Search for the cell housing the specified text and yield its (X, Y) center coordinate. 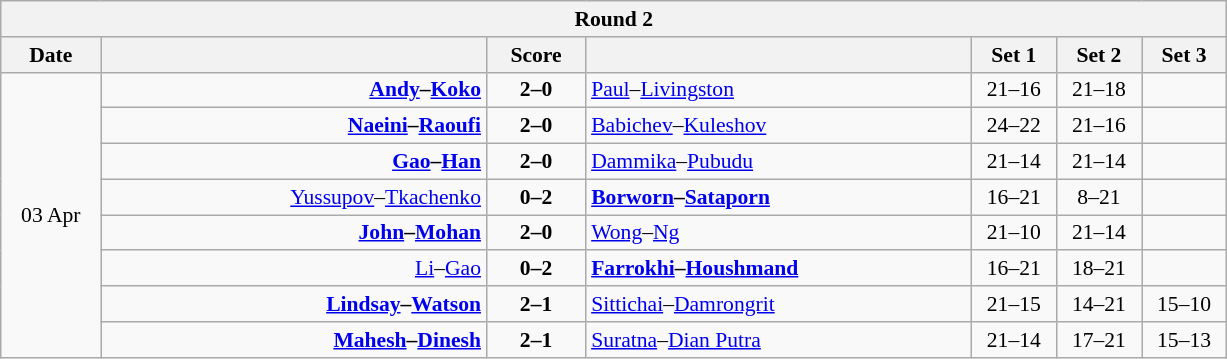
Lindsay–Watson (294, 304)
Farrokhi–Houshmand (778, 269)
15–10 (1184, 304)
Set 1 (1014, 55)
Li–Gao (294, 269)
15–13 (1184, 340)
Gao–Han (294, 162)
Set 3 (1184, 55)
17–21 (1098, 340)
18–21 (1098, 269)
8–21 (1098, 197)
Set 2 (1098, 55)
24–22 (1014, 126)
21–18 (1098, 90)
John–Mohan (294, 233)
Score (536, 55)
Yussupov–Tkachenko (294, 197)
Dammika–Pubudu (778, 162)
03 Apr (51, 214)
Naeini–Raoufi (294, 126)
Babichev–Kuleshov (778, 126)
Paul–Livingston (778, 90)
Sittichai–Damrongrit (778, 304)
21–15 (1014, 304)
Borworn–Sataporn (778, 197)
14–21 (1098, 304)
Suratna–Dian Putra (778, 340)
Round 2 (614, 19)
Date (51, 55)
Mahesh–Dinesh (294, 340)
Andy–Koko (294, 90)
Wong–Ng (778, 233)
21–10 (1014, 233)
